Determine the (X, Y) coordinate at the center of the cell enclosing the given text.  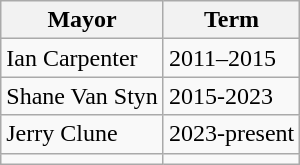
Jerry Clune (82, 134)
2023-present (231, 134)
Shane Van Styn (82, 96)
Term (231, 20)
2015-2023 (231, 96)
Mayor (82, 20)
Ian Carpenter (82, 58)
2011–2015 (231, 58)
